Capture the cell that displays the provided text and extract its [X, Y] central coordinate. 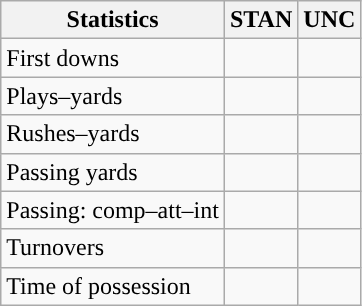
Passing: comp–att–int [113, 210]
Plays–yards [113, 96]
Time of possession [113, 286]
UNC [330, 20]
First downs [113, 58]
Turnovers [113, 248]
Statistics [113, 20]
Rushes–yards [113, 134]
STAN [260, 20]
Passing yards [113, 172]
